From the cell containing the given text, extract its center point as [x, y] coordinate. 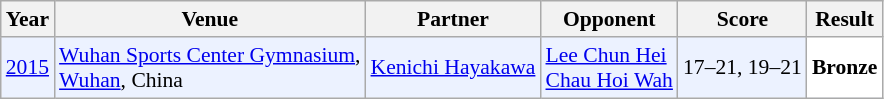
Score [742, 19]
Lee Chun Hei Chau Hoi Wah [609, 68]
Partner [454, 19]
Kenichi Hayakawa [454, 68]
Wuhan Sports Center Gymnasium,Wuhan, China [210, 68]
Year [28, 19]
Result [845, 19]
Bronze [845, 68]
2015 [28, 68]
Opponent [609, 19]
Venue [210, 19]
17–21, 19–21 [742, 68]
